From the cell containing the given text, extract its center point as [X, Y] coordinate. 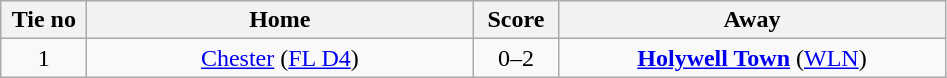
Home [280, 20]
Chester (FL D4) [280, 58]
1 [44, 58]
Holywell Town (WLN) [752, 58]
Tie no [44, 20]
0–2 [516, 58]
Score [516, 20]
Away [752, 20]
